Search for the cell housing the specified text and yield its [x, y] center coordinate. 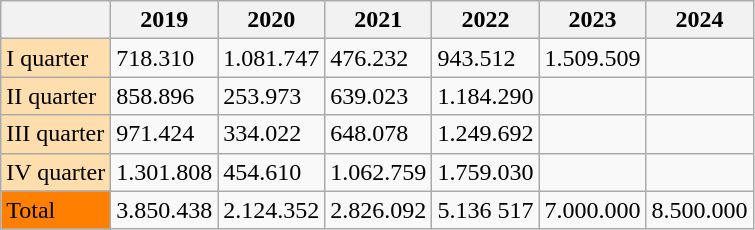
III quarter [56, 134]
639.023 [378, 96]
8.500.000 [700, 210]
3.850.438 [164, 210]
2020 [272, 20]
858.896 [164, 96]
2021 [378, 20]
2024 [700, 20]
2019 [164, 20]
1.509.509 [592, 58]
Total [56, 210]
IV quarter [56, 172]
2022 [486, 20]
648.078 [378, 134]
253.973 [272, 96]
1.062.759 [378, 172]
1.759.030 [486, 172]
943.512 [486, 58]
2.124.352 [272, 210]
1.301.808 [164, 172]
5.136 517 [486, 210]
2.826.092 [378, 210]
334.022 [272, 134]
2023 [592, 20]
1.249.692 [486, 134]
1.184.290 [486, 96]
7.000.000 [592, 210]
1.081.747 [272, 58]
718.310 [164, 58]
II quarter [56, 96]
971.424 [164, 134]
476.232 [378, 58]
I quarter [56, 58]
454.610 [272, 172]
